Capture the cell that displays the provided text and extract its [X, Y] central coordinate. 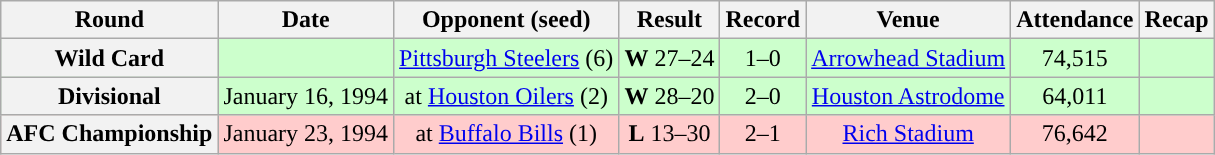
Attendance [1075, 20]
January 16, 1994 [306, 96]
Wild Card [110, 58]
Recap [1176, 20]
Date [306, 20]
2–0 [763, 96]
L 13–30 [670, 134]
at Buffalo Bills (1) [506, 134]
W 27–24 [670, 58]
Venue [908, 20]
Opponent (seed) [506, 20]
Rich Stadium [908, 134]
Arrowhead Stadium [908, 58]
64,011 [1075, 96]
Record [763, 20]
76,642 [1075, 134]
at Houston Oilers (2) [506, 96]
Result [670, 20]
2–1 [763, 134]
W 28–20 [670, 96]
Round [110, 20]
Divisional [110, 96]
1–0 [763, 58]
Pittsburgh Steelers (6) [506, 58]
January 23, 1994 [306, 134]
Houston Astrodome [908, 96]
74,515 [1075, 58]
AFC Championship [110, 134]
